Return [X, Y] of the center of cell containing provided text 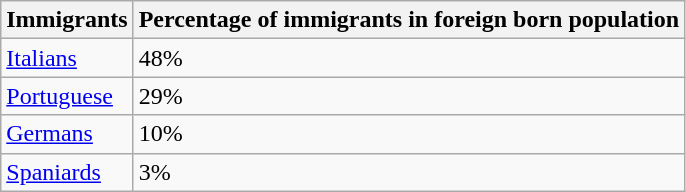
Percentage of immigrants in foreign born population [409, 20]
3% [409, 172]
10% [409, 134]
Immigrants [67, 20]
29% [409, 96]
Italians [67, 58]
Spaniards [67, 172]
48% [409, 58]
Germans [67, 134]
Portuguese [67, 96]
